Scan for the cell matching the given text and deliver its (X, Y) coordinate at center. 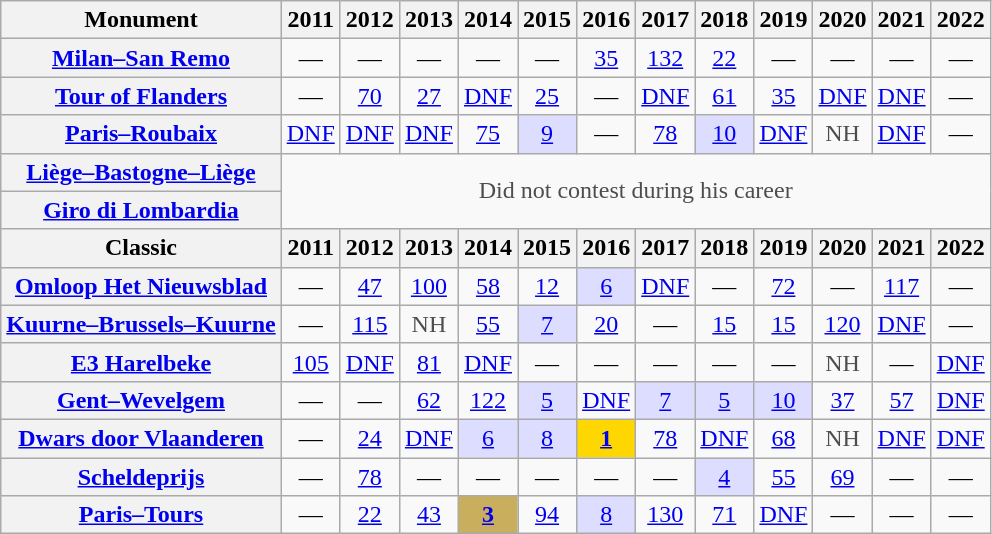
122 (488, 400)
43 (428, 515)
115 (370, 324)
81 (428, 362)
70 (370, 96)
E3 Harelbeke (141, 362)
Paris–Roubaix (141, 134)
75 (488, 134)
1 (606, 438)
105 (310, 362)
12 (548, 286)
Omloop Het Nieuwsblad (141, 286)
3 (488, 515)
Scheldeprijs (141, 477)
9 (548, 134)
94 (548, 515)
25 (548, 96)
20 (606, 324)
27 (428, 96)
4 (724, 477)
69 (842, 477)
Monument (141, 20)
Classic (141, 248)
Kuurne–Brussels–Kuurne (141, 324)
120 (842, 324)
100 (428, 286)
71 (724, 515)
68 (784, 438)
Milan–San Remo (141, 58)
72 (784, 286)
Gent–Wevelgem (141, 400)
Dwars door Vlaanderen (141, 438)
117 (902, 286)
130 (666, 515)
58 (488, 286)
Liège–Bastogne–Liège (141, 172)
62 (428, 400)
37 (842, 400)
Tour of Flanders (141, 96)
132 (666, 58)
Giro di Lombardia (141, 210)
57 (902, 400)
24 (370, 438)
Did not contest during his career (636, 191)
61 (724, 96)
Paris–Tours (141, 515)
47 (370, 286)
